Extract the [X, Y] coordinate from the center of the cell holding the provided text.  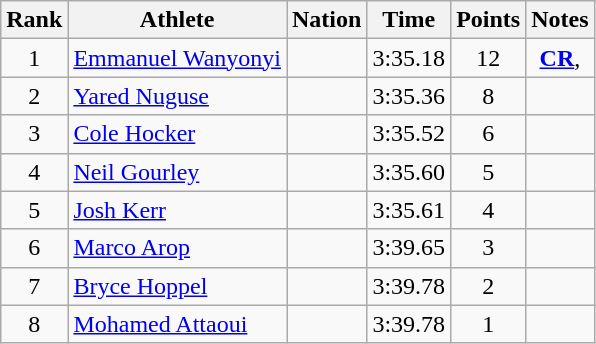
Athlete [178, 20]
3:35.60 [409, 172]
Marco Arop [178, 248]
Neil Gourley [178, 172]
3:39.65 [409, 248]
Josh Kerr [178, 210]
Nation [326, 20]
7 [34, 286]
Time [409, 20]
Notes [560, 20]
Points [488, 20]
3:35.18 [409, 58]
Rank [34, 20]
Mohamed Attaoui [178, 324]
Yared Nuguse [178, 96]
3:35.61 [409, 210]
Emmanuel Wanyonyi [178, 58]
CR, [560, 58]
3:35.52 [409, 134]
Bryce Hoppel [178, 286]
3:35.36 [409, 96]
Cole Hocker [178, 134]
12 [488, 58]
